Provide the (x, y) coordinate of the cell's center where the given text is located.  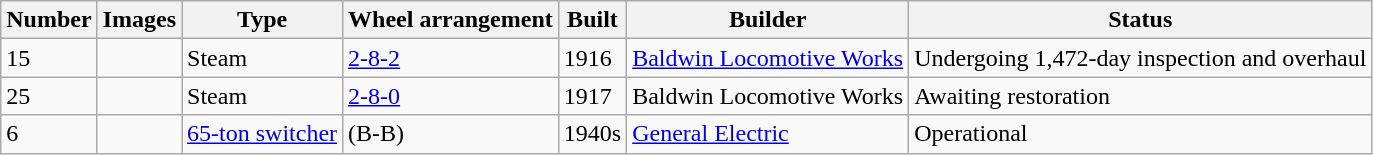
2-8-0 (451, 96)
1916 (592, 58)
Images (139, 20)
Type (262, 20)
6 (49, 134)
65-ton switcher (262, 134)
Operational (1140, 134)
1940s (592, 134)
General Electric (768, 134)
1917 (592, 96)
Builder (768, 20)
Wheel arrangement (451, 20)
Built (592, 20)
Status (1140, 20)
Awaiting restoration (1140, 96)
Number (49, 20)
25 (49, 96)
15 (49, 58)
2-8-2 (451, 58)
Undergoing 1,472-day inspection and overhaul (1140, 58)
(B-B) (451, 134)
